Provide the [X, Y] coordinate of the cell's center where the given text is located.  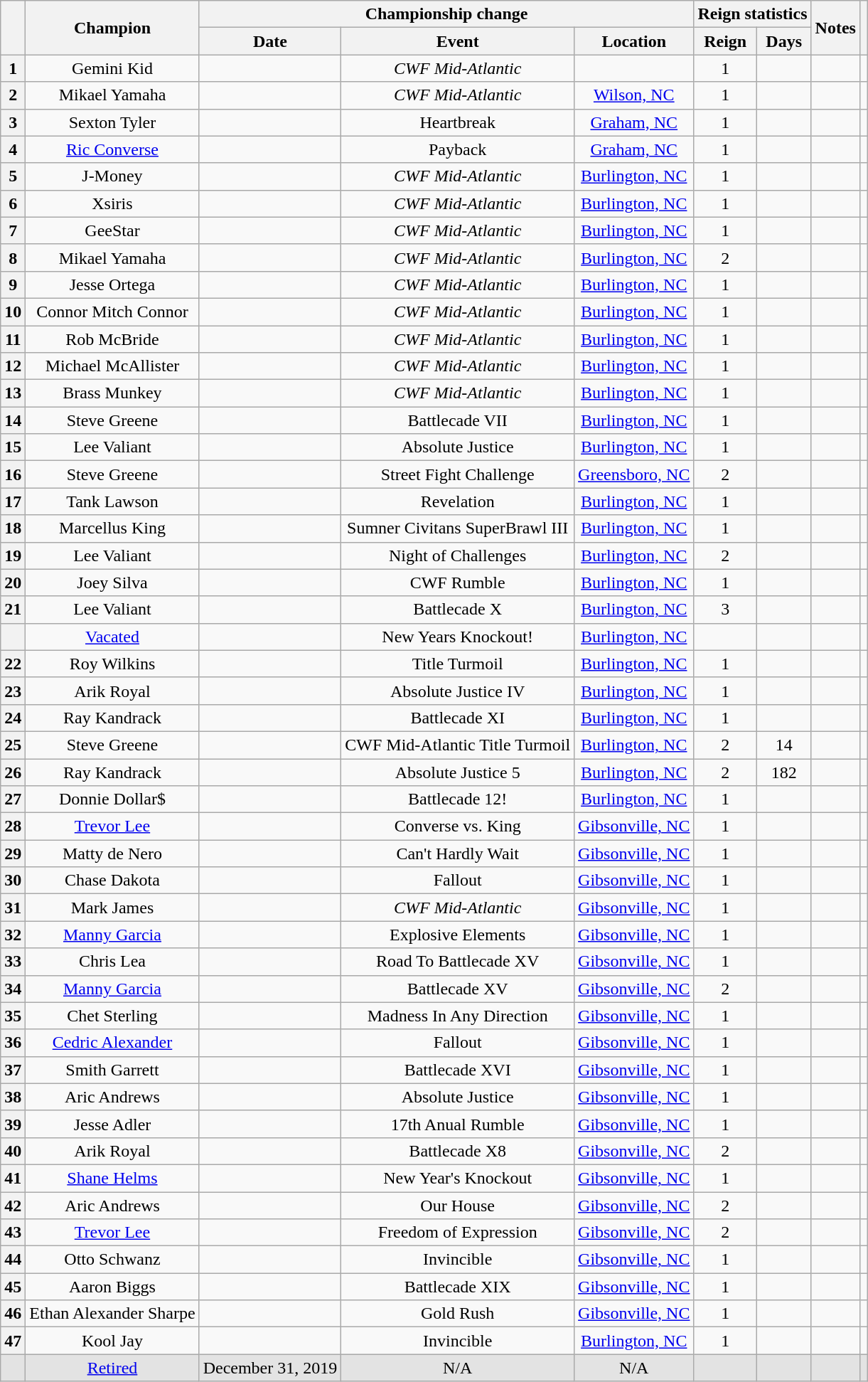
Donnie Dollar$ [112, 799]
Battlecade VII [458, 420]
Connor Mitch Connor [112, 312]
J-Money [112, 176]
Battlecade 12! [458, 799]
12 [13, 366]
Matty de Nero [112, 854]
Explosive Elements [458, 935]
Michael McAllister [112, 366]
Our House [458, 1206]
Battlecade X [458, 610]
Battlecade XV [458, 989]
15 [13, 447]
10 [13, 312]
Chet Sterling [112, 1016]
Gemini Kid [112, 68]
4 [13, 149]
25 [13, 745]
Gold Rush [458, 1314]
Battlecade XI [458, 718]
CWF Rumble [458, 583]
Aaron Biggs [112, 1287]
Champion [112, 28]
29 [13, 854]
Brass Munkey [112, 393]
Rob McBride [112, 339]
Payback [458, 149]
GeeStar [112, 230]
Greensboro, NC [634, 474]
Battlecade XIX [458, 1287]
27 [13, 799]
Mark James [112, 908]
Notes [835, 28]
20 [13, 583]
Ric Converse [112, 149]
8 [13, 257]
Revelation [458, 501]
Can't Hardly Wait [458, 854]
Battlecade X8 [458, 1151]
17 [13, 501]
41 [13, 1178]
47 [13, 1341]
23 [13, 691]
Kool Jay [112, 1341]
Roy Wilkins [112, 664]
Reign statistics [752, 14]
Heartbreak [458, 122]
Absolute Justice 5 [458, 772]
Freedom of Expression [458, 1233]
28 [13, 826]
18 [13, 528]
Chris Lea [112, 962]
37 [13, 1070]
43 [13, 1233]
33 [13, 962]
21 [13, 610]
5 [13, 176]
45 [13, 1287]
Title Turmoil [458, 664]
Location [634, 41]
34 [13, 989]
16 [13, 474]
40 [13, 1151]
Night of Challenges [458, 556]
11 [13, 339]
December 31, 2019 [270, 1368]
30 [13, 881]
19 [13, 556]
31 [13, 908]
Ethan Alexander Sharpe [112, 1314]
Reign [725, 41]
Tank Lawson [112, 501]
Championship change [446, 14]
Madness In Any Direction [458, 1016]
24 [13, 718]
Chase Dakota [112, 881]
13 [13, 393]
39 [13, 1124]
Road To Battlecade XV [458, 962]
Sexton Tyler [112, 122]
Cedric Alexander [112, 1043]
New Years Knockout! [458, 637]
26 [13, 772]
42 [13, 1206]
Vacated [112, 637]
Retired [112, 1368]
17th Anual Rumble [458, 1124]
Wilson, NC [634, 95]
Jesse Ortega [112, 285]
Otto Schwanz [112, 1260]
Smith Garrett [112, 1070]
44 [13, 1260]
36 [13, 1043]
Battlecade XVI [458, 1070]
35 [13, 1016]
6 [13, 203]
46 [13, 1314]
7 [13, 230]
Joey Silva [112, 583]
Converse vs. King [458, 826]
Shane Helms [112, 1178]
Street Fight Challenge [458, 474]
Xsiris [112, 203]
Event [458, 41]
Days [783, 41]
New Year's Knockout [458, 1178]
Marcellus King [112, 528]
32 [13, 935]
Date [270, 41]
38 [13, 1097]
Sumner Civitans SuperBrawl III [458, 528]
CWF Mid-Atlantic Title Turmoil [458, 745]
22 [13, 664]
182 [783, 772]
Absolute Justice IV [458, 691]
Jesse Adler [112, 1124]
9 [13, 285]
